Extract the (X, Y) coordinate from the center of the cell holding the provided text.  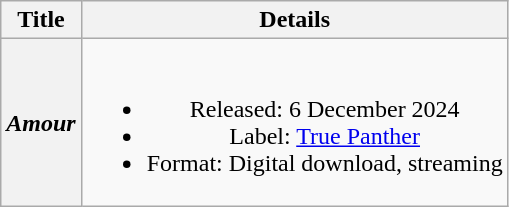
Details (294, 20)
Title (41, 20)
Released: 6 December 2024Label: True PantherFormat: Digital download, streaming (294, 122)
Amour (41, 122)
